Scan for the cell matching the given text and deliver its (X, Y) coordinate at center. 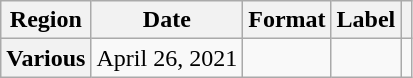
Various (46, 58)
Label (366, 20)
April 26, 2021 (167, 58)
Region (46, 20)
Format (287, 20)
Date (167, 20)
